Locate the cell with the specified text and output its (X, Y) center coordinate. 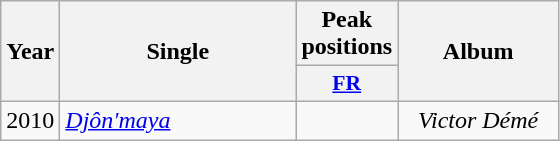
FR (347, 84)
Djôn'maya (178, 120)
Victor Démé (478, 120)
Single (178, 52)
Album (478, 52)
Peak positions (347, 34)
Year (30, 52)
2010 (30, 120)
